Return (X, Y) of the center of cell containing provided text 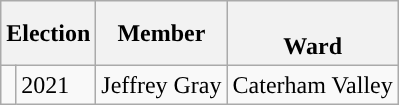
Member (162, 34)
Election (48, 34)
Ward (312, 34)
2021 (56, 85)
Jeffrey Gray (162, 85)
Caterham Valley (312, 85)
